Extract the [X, Y] coordinate from the center of the cell holding the provided text.  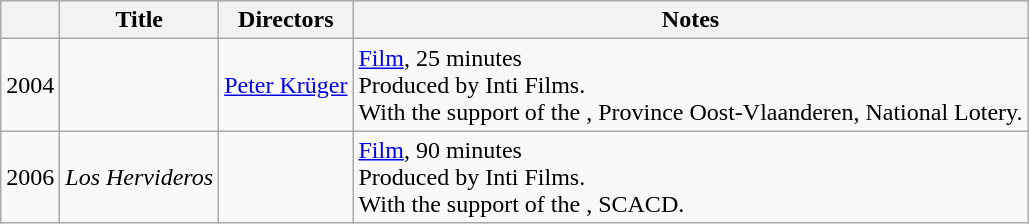
2004 [30, 85]
Film, 90 minutesProduced by Inti Films.With the support of the , SCACD. [690, 177]
Peter Krüger [286, 85]
Film, 25 minutesProduced by Inti Films.With the support of the , Province Oost-Vlaanderen, National Lotery. [690, 85]
Notes [690, 20]
Los Hervideros [140, 177]
2006 [30, 177]
Title [140, 20]
Directors [286, 20]
